Locate the cell with the specified text and output its [x, y] center coordinate. 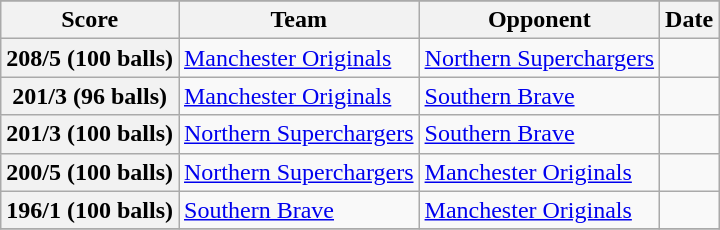
201/3 (100 balls) [90, 134]
Score [90, 20]
Team [298, 20]
Date [690, 20]
208/5 (100 balls) [90, 58]
196/1 (100 balls) [90, 210]
200/5 (100 balls) [90, 172]
201/3 (96 balls) [90, 96]
Opponent [540, 20]
